Determine the (x, y) coordinate at the center of the cell enclosing the given text.  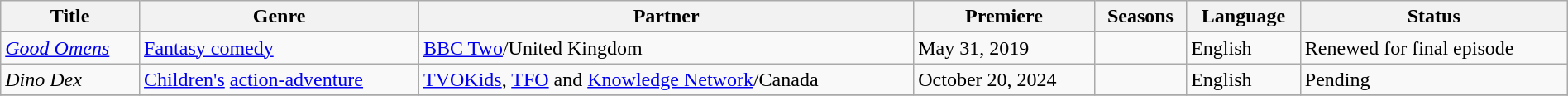
May 31, 2019 (1004, 48)
October 20, 2024 (1004, 79)
BBC Two/United Kingdom (666, 48)
Partner (666, 17)
TVOKids, TFO and Knowledge Network/Canada (666, 79)
Language (1244, 17)
Genre (280, 17)
Dino Dex (70, 79)
Renewed for final episode (1434, 48)
Pending (1434, 79)
Fantasy comedy (280, 48)
Title (70, 17)
Seasons (1140, 17)
Children's action-adventure (280, 79)
Good Omens (70, 48)
Premiere (1004, 17)
Status (1434, 17)
